Provide the (x, y) coordinate of the cell's center where the given text is located.  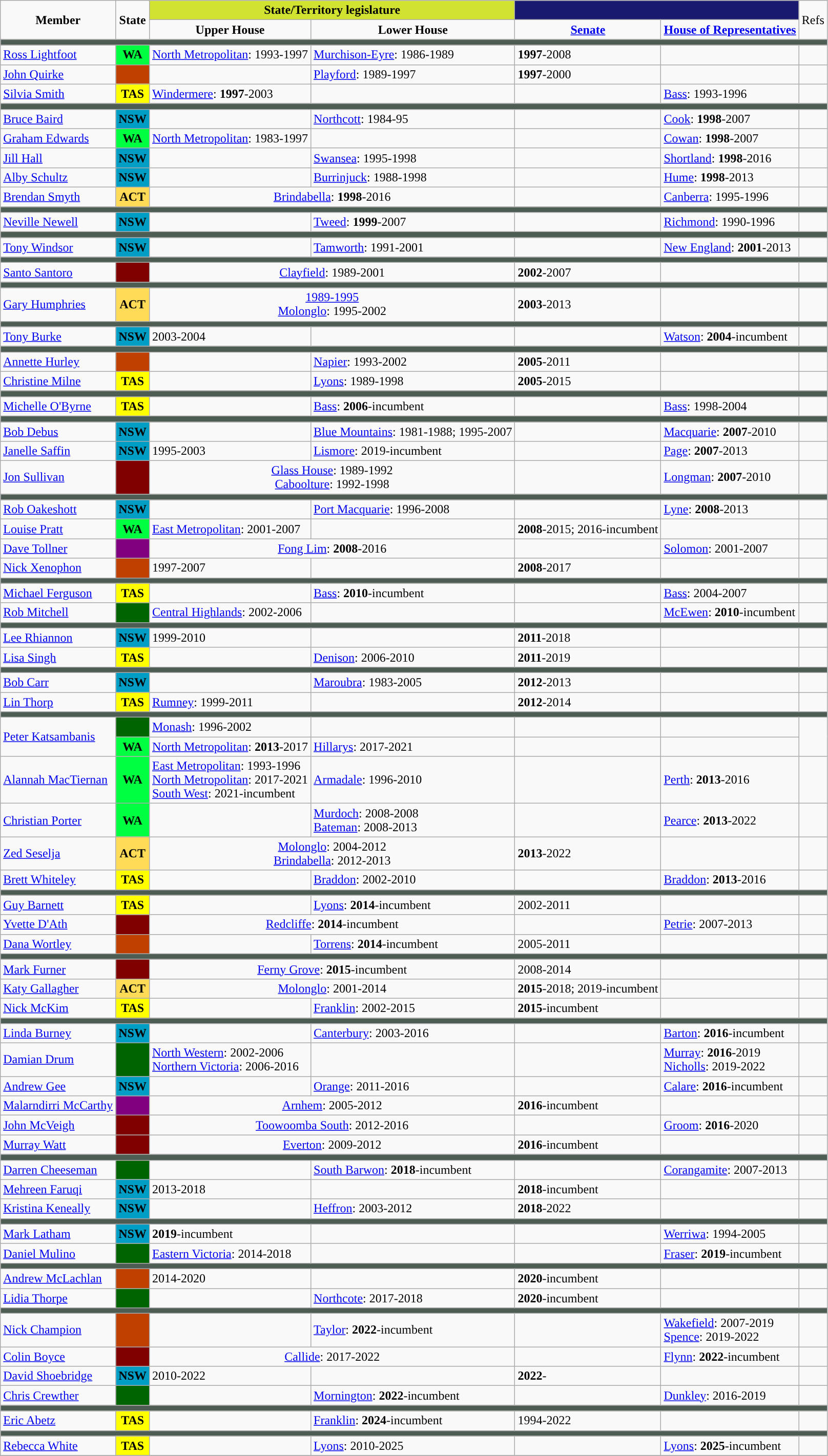
Blue Mountains: 1981-1988; 1995-2007 (413, 432)
2011-2019 (588, 657)
Glass House: 1989-1992Caboolture: 1992-1998 (332, 477)
Gary Humphries (58, 304)
Hillarys: 2017-2021 (413, 747)
Bass: 2010-incumbent (413, 593)
Franklin: 2024-incumbent (413, 1421)
Dana Wortley (58, 944)
Mehreen Faruqi (58, 1189)
Cook: 1998-2007 (730, 119)
Eastern Victoria: 2014-2018 (230, 1253)
2008-2017 (588, 568)
Windermere: 1997-2003 (230, 94)
2008-2014 (588, 969)
East Metropolitan: 1993-1996North Metropolitan: 2017-2021South West: 2021-incumbent (230, 780)
2012-2013 (588, 682)
Nick Xenophon (58, 568)
Mornington: 2022-incumbent (413, 1396)
Andrew Gee (58, 1086)
Bass: 2004-2007 (730, 593)
Graham Edwards (58, 138)
2014-2020 (230, 1278)
Brendan Smyth (58, 197)
Heffron: 2003-2012 (413, 1209)
2005-2015 (588, 381)
Rebecca White (58, 1446)
Annette Hurley (58, 362)
1997-2000 (588, 74)
Alby Schultz (58, 177)
1999-2010 (230, 638)
Lyons: 1989-1998 (413, 381)
Ferny Grove: 2015-incumbent (332, 969)
Upper House (230, 30)
Neville Newell (58, 222)
Petrie: 2007-2013 (730, 924)
1989-1995Molonglo: 1995-2002 (332, 304)
2002-2007 (588, 272)
Fong Lim: 2008-2016 (332, 548)
Calare: 2016-incumbent (730, 1086)
1995-2003 (230, 451)
Callide: 2017-2022 (332, 1357)
Redcliffe: 2014-incumbent (332, 924)
Member (58, 20)
Bass: 1998-2004 (730, 406)
Lee Rhiannon (58, 638)
John McVeigh (58, 1125)
Brett Whiteley (58, 880)
Lower House (413, 30)
Franklin: 2002-2015 (413, 1008)
Central Highlands: 2002-2006 (230, 613)
Orange: 2011-2016 (413, 1086)
Brindabella: 1998-2016 (332, 197)
Lin Thorp (58, 702)
North Metropolitan: 1983-1997 (230, 138)
2010-2022 (230, 1376)
Tony Burke (58, 336)
Pearce: 2013-2022 (730, 820)
Christine Milne (58, 381)
Barton: 2016-incumbent (730, 1033)
Everton: 2009-2012 (332, 1145)
1994-2022 (588, 1421)
2015-incumbent (588, 1008)
Port Macquarie: 1996-2008 (413, 510)
Kristina Keneally (58, 1209)
Macquarie: 2007-2010 (730, 432)
2008-2015; 2016-incumbent (588, 529)
Michelle O'Byrne (58, 406)
Zed Seselja (58, 853)
2003-2004 (230, 336)
Mark Latham (58, 1234)
Richmond: 1990-1996 (730, 222)
2018-2022 (588, 1209)
Arnhem: 2005-2012 (332, 1106)
Rob Oakeshott (58, 510)
Janelle Saffin (58, 451)
Bass: 2006-incumbent (413, 406)
Murray Watt (58, 1145)
State/Territory legislature (332, 10)
Santo Santoro (58, 272)
Lyons: 2025-incumbent (730, 1446)
2013-2018 (230, 1189)
Northcote: 2017-2018 (413, 1298)
Denison: 2006-2010 (413, 657)
Nick Champion (58, 1331)
Michael Ferguson (58, 593)
Mark Furner (58, 969)
Tamworth: 1991-2001 (413, 247)
Napier: 1993-2002 (413, 362)
Solomon: 2001-2007 (730, 548)
Linda Burney (58, 1033)
Murdoch: 2008-2008Bateman: 2008-2013 (413, 820)
Watson: 2004-incumbent (730, 336)
Rumney: 1999-2011 (230, 702)
Monash: 1996-2002 (230, 727)
Canterbury: 2003-2016 (413, 1033)
Wakefield: 2007-2019Spence: 2019-2022 (730, 1331)
New England: 2001-2013 (730, 247)
Refs (813, 20)
Ross Lightfoot (58, 55)
1997-2008 (588, 55)
Bob Debus (58, 432)
David Shoebridge (58, 1376)
Hume: 1998-2013 (730, 177)
McEwen: 2010-incumbent (730, 613)
Silvia Smith (58, 94)
Perth: 2013-2016 (730, 780)
2013-2022 (588, 853)
2011-2018 (588, 638)
Swansea: 1995-1998 (413, 158)
Lyne: 2008-2013 (730, 510)
Andrew McLachlan (58, 1278)
Colin Boyce (58, 1357)
Molonglo: 2001-2014 (332, 988)
Katy Gallagher (58, 988)
Clayfield: 1989-2001 (332, 272)
Lismore: 2019-incumbent (413, 451)
Braddon: 2013-2016 (730, 880)
Tweed: 1999-2007 (413, 222)
Lyons: 2010-2025 (413, 1446)
Cowan: 1998-2007 (730, 138)
Yvette D'Ath (58, 924)
Nick McKim (58, 1008)
Daniel Mulino (58, 1253)
Molonglo: 2004-2012Brindabella: 2012-2013 (332, 853)
Northcott: 1984-95 (413, 119)
Fraser: 2019-incumbent (730, 1253)
1997-2007 (230, 568)
Flynn: 2022-incumbent (730, 1357)
Armadale: 1996-2010 (413, 780)
North Metropolitan: 1993-1997 (230, 55)
Rob Mitchell (58, 613)
Malarndirri McCarthy (58, 1106)
Lisa Singh (58, 657)
Dave Tollner (58, 548)
Chris Crewther (58, 1396)
Dunkley: 2016-2019 (730, 1396)
Jon Sullivan (58, 477)
Braddon: 2002-2010 (413, 880)
2019-incumbent (230, 1234)
Peter Katsambanis (58, 737)
Longman: 2007-2010 (730, 477)
Guy Barnett (58, 905)
Playford: 1989-1997 (413, 74)
Lyons: 2014-incumbent (413, 905)
Murchison-Eyre: 1986-1989 (413, 55)
2003-2013 (588, 304)
Lidia Thorpe (58, 1298)
2015-2018; 2019-incumbent (588, 988)
Shortland: 1998-2016 (730, 158)
Darren Cheeseman (58, 1170)
North Western: 2002-2006Northern Victoria: 2006-2016 (230, 1060)
2022- (588, 1376)
Taylor: 2022-incumbent (413, 1331)
Burrinjuck: 1988-1998 (413, 177)
East Metropolitan: 2001-2007 (230, 529)
Groom: 2016-2020 (730, 1125)
Alannah MacTiernan (58, 780)
Torrens: 2014-incumbent (413, 944)
Tony Windsor (58, 247)
Toowoomba South: 2012-2016 (332, 1125)
House of Representatives (730, 30)
Murray: 2016-2019Nicholls: 2019-2022 (730, 1060)
Louise Pratt (58, 529)
Christian Porter (58, 820)
Maroubra: 1983-2005 (413, 682)
South Barwon: 2018-incumbent (413, 1170)
Senate (588, 30)
State (133, 20)
John Quirke (58, 74)
Eric Abetz (58, 1421)
Bob Carr (58, 682)
Werriwa: 1994-2005 (730, 1234)
Bass: 1993-1996 (730, 94)
Page: 2007-2013 (730, 451)
Canberra: 1995-1996 (730, 197)
2002-2011 (588, 905)
Bruce Baird (58, 119)
Damian Drum (58, 1060)
2018-incumbent (588, 1189)
North Metropolitan: 2013-2017 (230, 747)
Jill Hall (58, 158)
2012-2014 (588, 702)
Corangamite: 2007-2013 (730, 1170)
